Find where the given text appears and provide that cell's center as (x, y) coordinate. 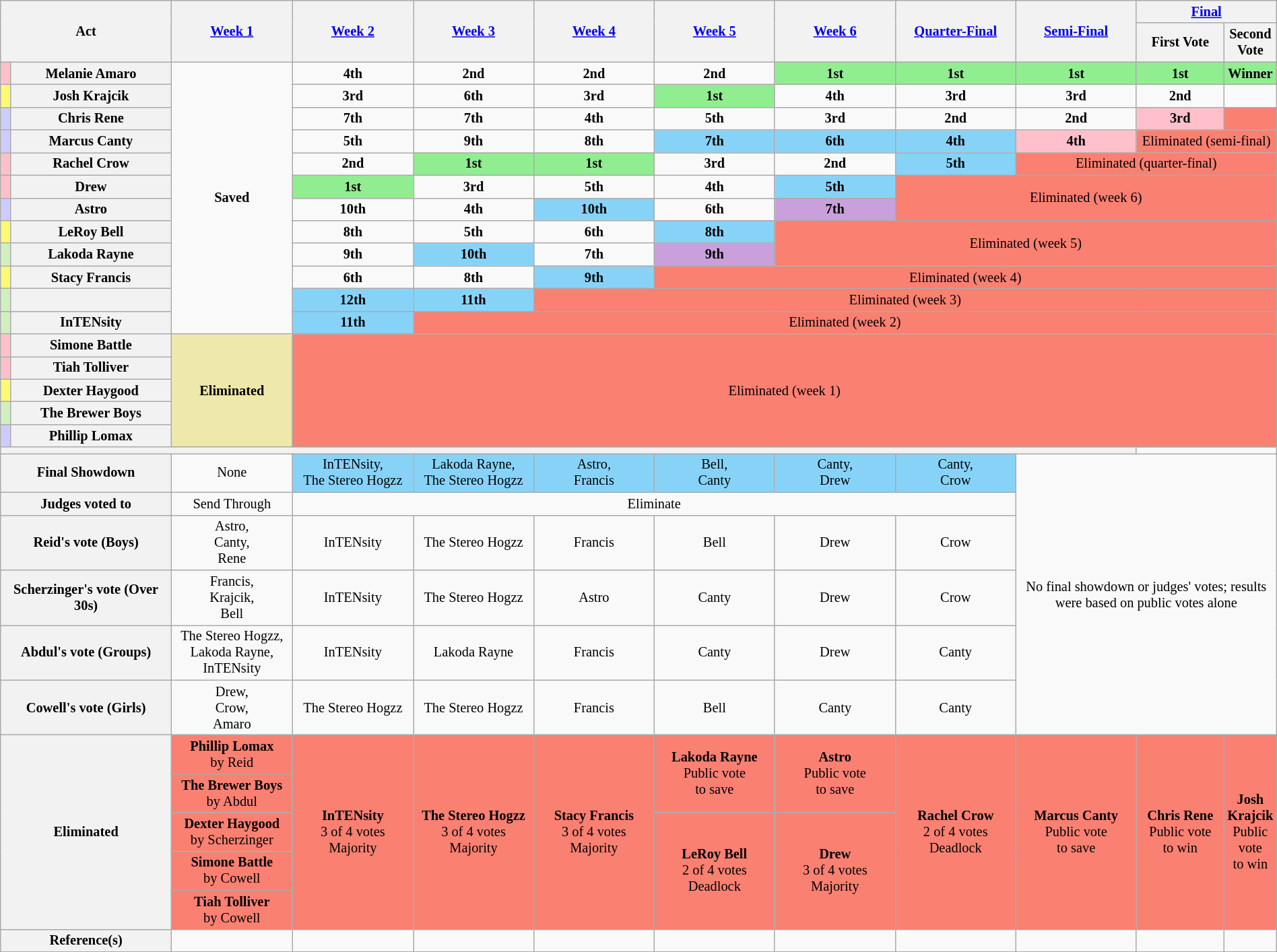
Josh KrajcikPublic voteto win (1250, 831)
LeRoy Bell (90, 232)
Week 1 (232, 31)
Phillip Lomaxby Reid (232, 754)
Send Through (232, 504)
Eliminated (quarter-final) (1146, 164)
Week 3 (474, 31)
Week 5 (714, 31)
The Brewer Boys (90, 413)
Melanie Amaro (90, 73)
Final Showdown (86, 473)
Lakoda Rayne,The Stereo Hogzz (474, 473)
Dexter Haygoodby Scherzinger (232, 832)
Rachel Crow (90, 164)
Week 6 (835, 31)
InTENsity,The Stereo Hogzz (353, 473)
Canty,Crow (955, 473)
Astro,Francis (594, 473)
Scherzinger's vote (Over 30s) (86, 597)
Rachel Crow2 of 4 votesDeadlock (955, 831)
Eliminated (week 5) (1025, 242)
Quarter-Final (955, 31)
Marcus Canty (90, 141)
Winner (1250, 73)
Saved (232, 198)
The Stereo Hogzz3 of 4 votesMajority (474, 831)
Week 2 (353, 31)
Tiah Tolliverby Cowell (232, 910)
Dexter Haygood (90, 390)
Abdul's vote (Groups) (86, 652)
AstroPublic voteto save (835, 773)
Francis,Krajcik,Bell (232, 597)
Eliminate (654, 504)
No final showdown or judges' votes; results were based on public votes alone (1146, 594)
Astro,Canty,Rene (232, 543)
Semi-Final (1076, 31)
Eliminated (week 6) (1086, 198)
LeRoy Bell 2 of 4 votesDeadlock (714, 871)
Eliminated (semi-final) (1206, 141)
Eliminated (week 3) (905, 300)
Reid's vote (Boys) (86, 543)
Cowell's vote (Girls) (86, 708)
Phillip Lomax (90, 436)
Chris RenePublic voteto win (1180, 831)
Act (86, 31)
InTENsity3 of 4 votesMajority (353, 831)
Stacy Francis (90, 277)
Drew3 of 4 votesMajority (835, 871)
Eliminated (week 1) (784, 390)
The Stereo Hogzz,Lakoda Rayne,InTENsity (232, 652)
Marcus CantyPublic voteto save (1076, 831)
Final (1206, 11)
Tiah Tolliver (90, 368)
The Brewer Boysby Abdul (232, 793)
Second Vote (1250, 42)
Drew,Crow,Amaro (232, 708)
Eliminated (week 4) (965, 277)
Judges voted to (86, 504)
Chris Rene (90, 118)
Lakoda RaynePublic voteto save (714, 773)
Canty,Drew (835, 473)
Eliminated (week 2) (845, 322)
Bell,Canty (714, 473)
None (232, 473)
Week 4 (594, 31)
12th (353, 300)
First Vote (1180, 42)
Stacy Francis3 of 4 votesMajority (594, 831)
Reference(s) (86, 941)
Josh Krajcik (90, 96)
Simone Battle (90, 345)
Simone Battleby Cowell (232, 871)
